Output the [X, Y] coordinate of the center of the cell containing the given text.  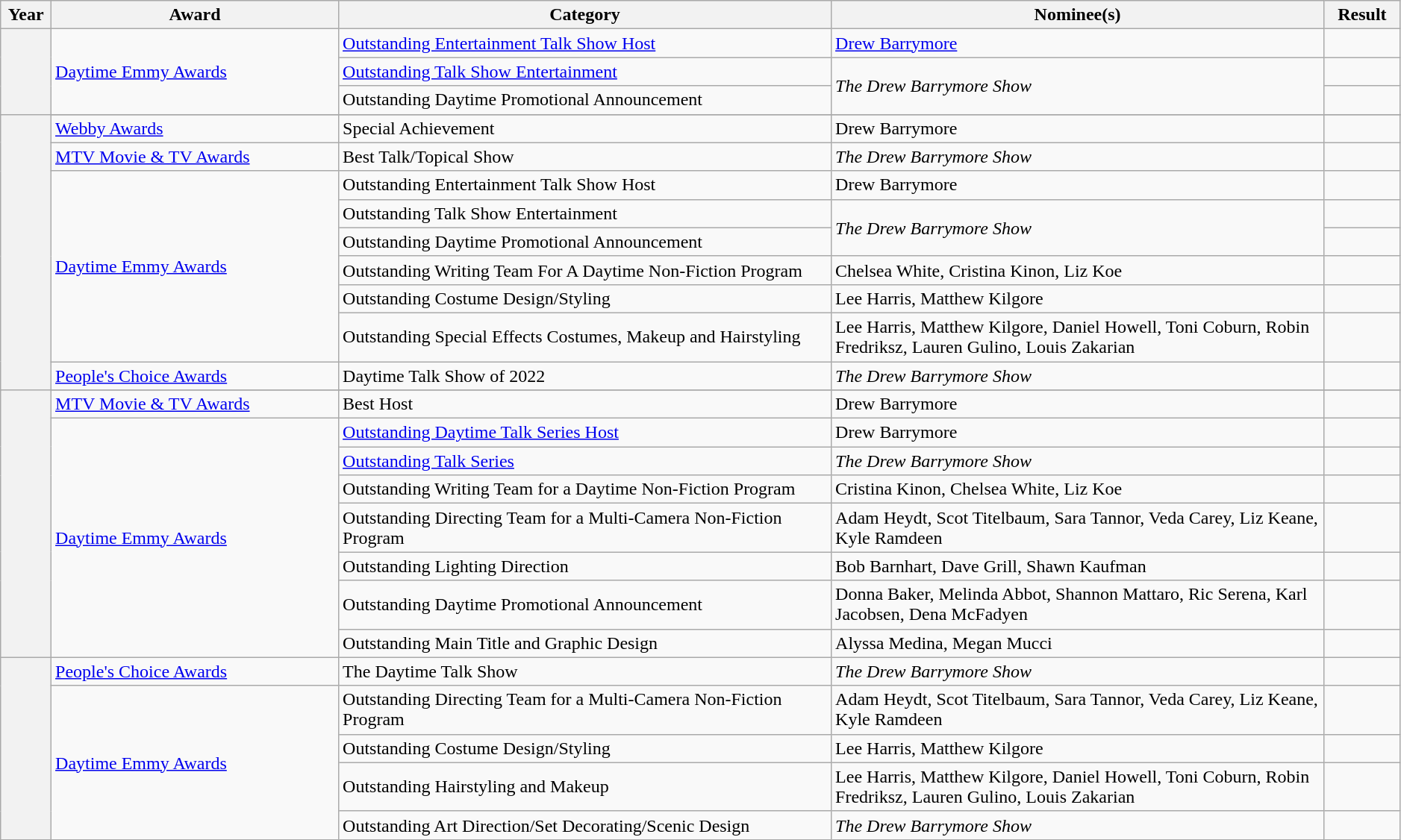
Cristina Kinon, Chelsea White, Liz Koe [1078, 489]
Best Talk/Topical Show [585, 157]
Nominee(s) [1078, 15]
Outstanding Writing Team For A Daytime Non-Fiction Program [585, 270]
Best Host [585, 404]
Outstanding Hairstyling and Makeup [585, 786]
Outstanding Art Direction/Set Decorating/Scenic Design [585, 825]
Outstanding Lighting Direction [585, 566]
Outstanding Writing Team for a Daytime Non-Fiction Program [585, 489]
Special Achievement [585, 128]
Daytime Talk Show of 2022 [585, 375]
The Daytime Talk Show [585, 671]
Outstanding Daytime Talk Series Host [585, 433]
Webby Awards [196, 128]
Year [26, 15]
Category [585, 15]
Bob Barnhart, Dave Grill, Shawn Kaufman [1078, 566]
Alyssa Medina, Megan Mucci [1078, 643]
Outstanding Talk Series [585, 461]
Outstanding Main Title and Graphic Design [585, 643]
Outstanding Special Effects Costumes, Makeup and Hairstyling [585, 337]
Donna Baker, Melinda Abbot, Shannon Mattaro, Ric Serena, Karl Jacobsen, Dena McFadyen [1078, 604]
Chelsea White, Cristina Kinon, Liz Koe [1078, 270]
Award [196, 15]
Result [1363, 15]
